Extract the [X, Y] coordinate from the center of the cell holding the provided text.  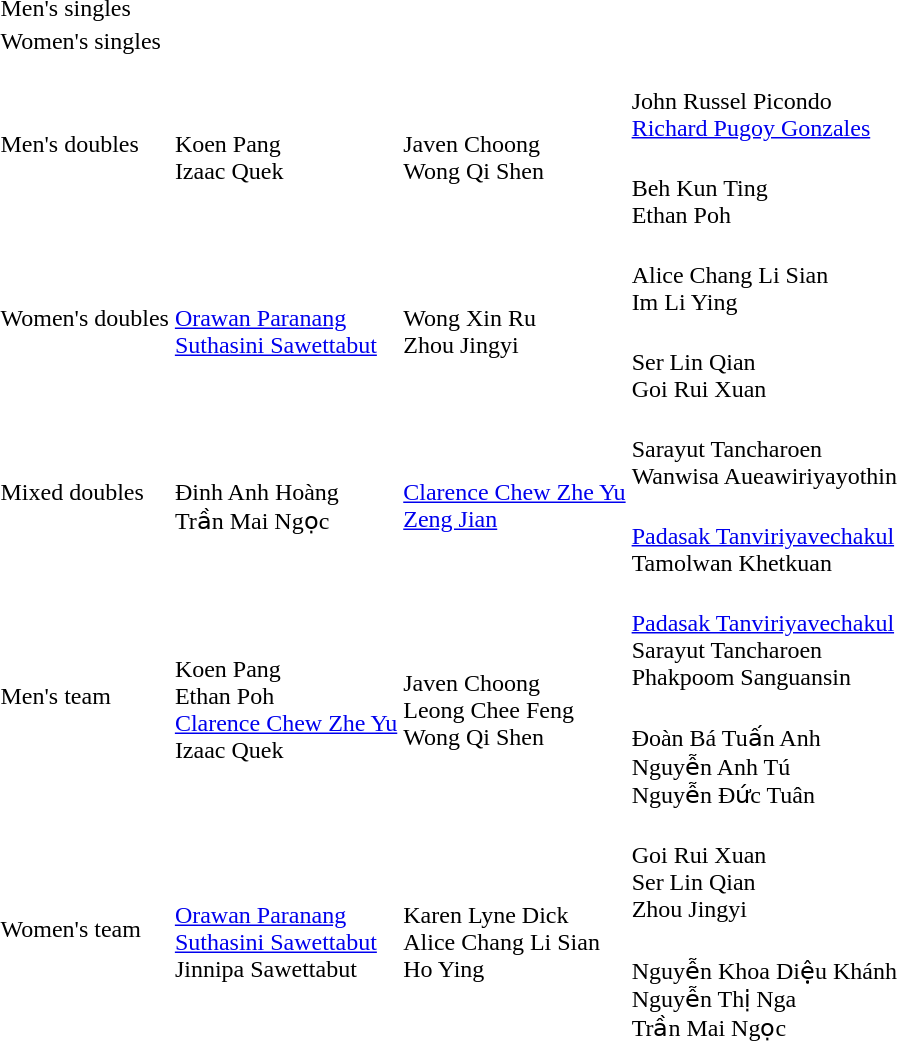
Wong Xin RuZhou Jingyi [514, 318]
Clarence Chew Zhe YuZeng Jian [514, 492]
Koen PangIzaac Quek [286, 144]
Đinh Anh HoàngTrần Mai Ngọc [286, 492]
Javen ChoongLeong Chee FengWong Qi Shen [514, 696]
Koen PangEthan PohClarence Chew Zhe YuIzaac Quek [286, 696]
Orawan ParanangSuthasini Sawettabut [286, 318]
Javen ChoongWong Qi Shen [514, 144]
